For the text-containing cell, return its midpoint in [X, Y] coordinate format. 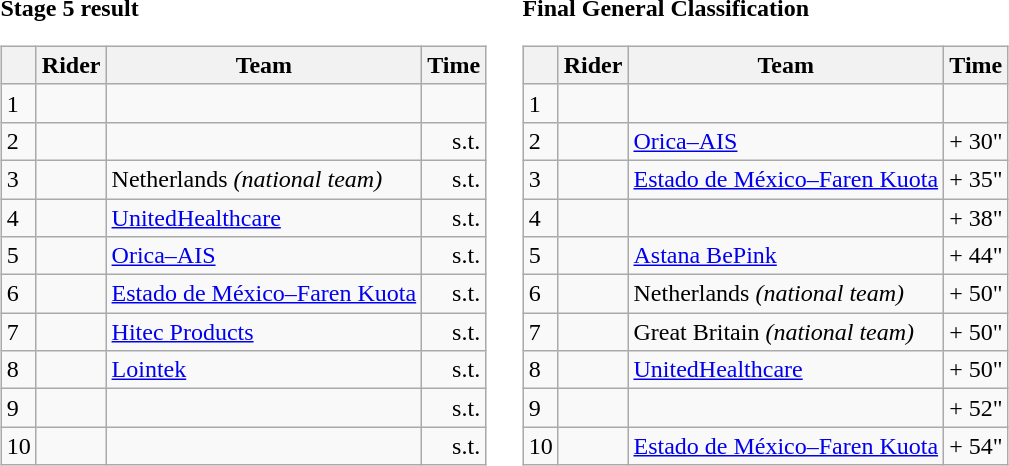
+ 38" [976, 217]
Hitec Products [264, 332]
Astana BePink [786, 256]
+ 54" [976, 446]
+ 30" [976, 141]
+ 44" [976, 256]
Great Britain (national team) [786, 332]
+ 35" [976, 179]
+ 52" [976, 408]
Lointek [264, 370]
